Identify which cell holds the provided text, then report its (X, Y) central coordinate. 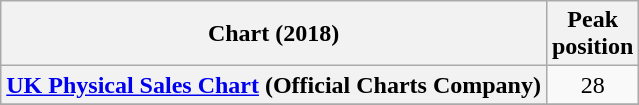
Chart (2018) (274, 34)
UK Physical Sales Chart (Official Charts Company) (274, 85)
28 (592, 85)
Peakposition (592, 34)
